Output the [x, y] coordinate of the center of the cell containing the given text.  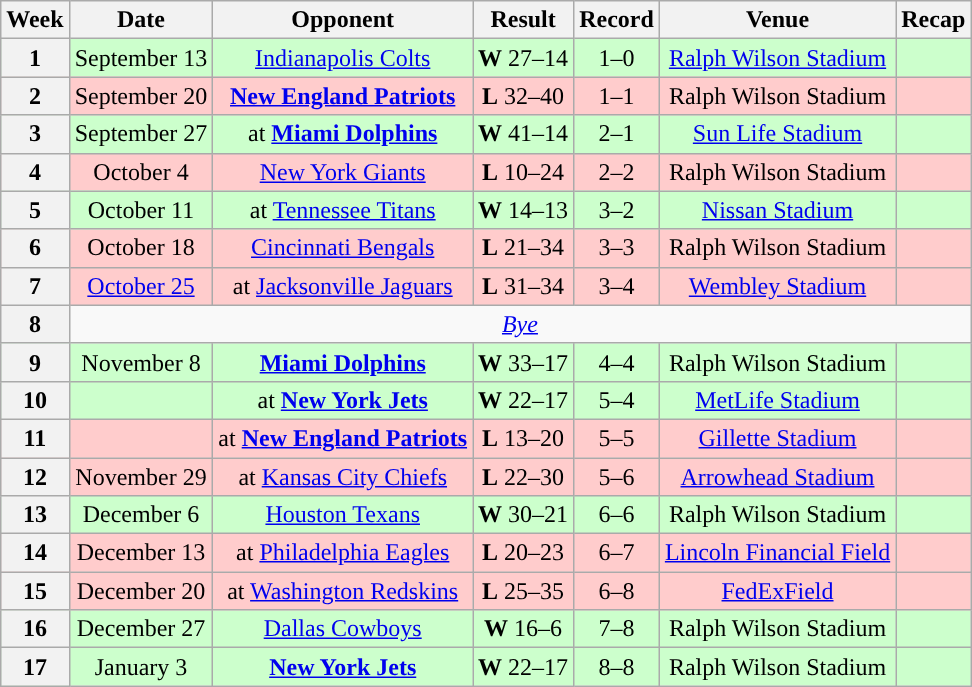
November 8 [141, 362]
Week [35, 20]
Date [141, 20]
at Kansas City Chiefs [343, 477]
2–1 [617, 134]
Gillette Stadium [777, 438]
at Jacksonville Jaguars [343, 286]
11 [35, 438]
at New York Jets [343, 400]
November 29 [141, 477]
October 25 [141, 286]
October 18 [141, 248]
Wembley Stadium [777, 286]
12 [35, 477]
14 [35, 553]
FedExField [777, 591]
September 27 [141, 134]
1–1 [617, 96]
L 13–20 [524, 438]
1 [35, 58]
7–8 [617, 629]
6 [35, 248]
4 [35, 172]
4–4 [617, 362]
2–2 [617, 172]
6–6 [617, 515]
January 3 [141, 667]
3–3 [617, 248]
Venue [777, 20]
7 [35, 286]
Dallas Cowboys [343, 629]
3–2 [617, 210]
W 16–6 [524, 629]
1–0 [617, 58]
New York Giants [343, 172]
at Tennessee Titans [343, 210]
at Miami Dolphins [343, 134]
at Washington Redskins [343, 591]
13 [35, 515]
W 33–17 [524, 362]
6–7 [617, 553]
New England Patriots [343, 96]
8–8 [617, 667]
New York Jets [343, 667]
W 41–14 [524, 134]
Houston Texans [343, 515]
2 [35, 96]
W 27–14 [524, 58]
Sun Life Stadium [777, 134]
15 [35, 591]
5 [35, 210]
December 13 [141, 553]
L 31–34 [524, 286]
September 13 [141, 58]
3–4 [617, 286]
Miami Dolphins [343, 362]
at New England Patriots [343, 438]
September 20 [141, 96]
8 [35, 324]
Recap [934, 20]
L 10–24 [524, 172]
L 22–30 [524, 477]
L 20–23 [524, 553]
Result [524, 20]
5–5 [617, 438]
December 20 [141, 591]
Record [617, 20]
Bye [520, 324]
L 21–34 [524, 248]
MetLife Stadium [777, 400]
October 11 [141, 210]
5–6 [617, 477]
October 4 [141, 172]
5–4 [617, 400]
at Philadelphia Eagles [343, 553]
16 [35, 629]
Cincinnati Bengals [343, 248]
10 [35, 400]
6–8 [617, 591]
3 [35, 134]
9 [35, 362]
Arrowhead Stadium [777, 477]
Indianapolis Colts [343, 58]
Nissan Stadium [777, 210]
Lincoln Financial Field [777, 553]
December 27 [141, 629]
W 30–21 [524, 515]
December 6 [141, 515]
W 14–13 [524, 210]
L 25–35 [524, 591]
Opponent [343, 20]
17 [35, 667]
L 32–40 [524, 96]
